Locate the cell with the specified text and output its (x, y) center coordinate. 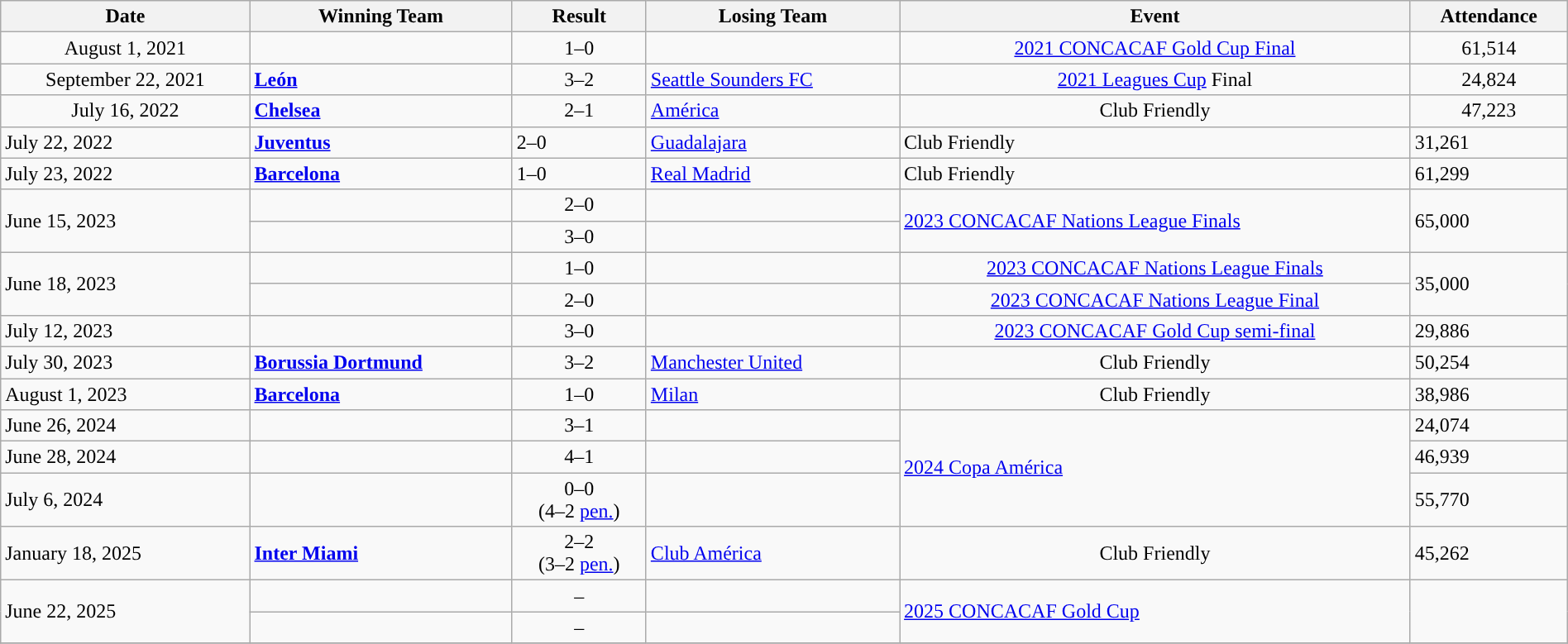
June 22, 2025 (126, 612)
2024 Copa América (1155, 468)
July 23, 2022 (126, 174)
January 18, 2025 (126, 554)
Inter Miami (380, 554)
July 30, 2023 (126, 362)
2–1 (579, 111)
Borussia Dortmund (380, 362)
24,074 (1489, 426)
Winning Team (380, 17)
July 6, 2024 (126, 499)
Juventus (380, 142)
Real Madrid (772, 174)
July 22, 2022 (126, 142)
August 1, 2023 (126, 394)
46,939 (1489, 457)
Date (126, 17)
September 22, 2021 (126, 79)
June 26, 2024 (126, 426)
Seattle Sounders FC (772, 79)
2025 CONCACAF Gold Cup (1155, 612)
July 16, 2022 (126, 111)
Attendance (1489, 17)
Event (1155, 17)
Chelsea (380, 111)
24,824 (1489, 79)
50,254 (1489, 362)
León (380, 79)
Losing Team (772, 17)
61,514 (1489, 48)
June 28, 2024 (126, 457)
31,261 (1489, 142)
55,770 (1489, 499)
61,299 (1489, 174)
45,262 (1489, 554)
Club América (772, 554)
2023 CONCACAF Nations League Final (1155, 299)
65,000 (1489, 221)
0–0(4–2 pen.) (579, 499)
Guadalajara (772, 142)
June 15, 2023 (126, 221)
4–1 (579, 457)
América (772, 111)
July 12, 2023 (126, 331)
Milan (772, 394)
29,886 (1489, 331)
38,986 (1489, 394)
2021 Leagues Cup Final (1155, 79)
47,223 (1489, 111)
3–1 (579, 426)
June 18, 2023 (126, 284)
35,000 (1489, 284)
Result (579, 17)
Manchester United (772, 362)
2021 CONCACAF Gold Cup Final (1155, 48)
2023 CONCACAF Gold Cup semi-final (1155, 331)
2–2(3–2 pen.) (579, 554)
August 1, 2021 (126, 48)
